Search for the cell housing the specified text and yield its (x, y) center coordinate. 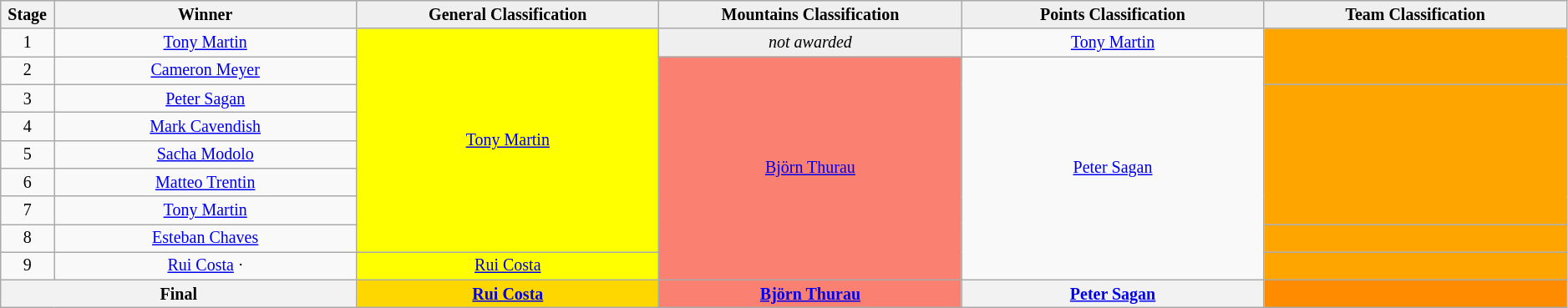
Stage (28, 15)
Winner (206, 15)
Esteban Chaves (206, 239)
9 (28, 265)
8 (28, 239)
5 (28, 154)
3 (28, 98)
Final (179, 294)
Matteo Trentin (206, 182)
7 (28, 210)
1 (28, 43)
General Classification (508, 15)
Cameron Meyer (206, 70)
Mark Cavendish (206, 127)
6 (28, 182)
Points Classification (1113, 15)
not awarded (810, 43)
Sacha Modolo (206, 154)
Team Classification (1415, 15)
2 (28, 70)
Rui Costa ⋅ (206, 265)
Mountains Classification (810, 15)
4 (28, 127)
